Return the [X, Y] coordinate for the center point of the cell that contains the specified text.  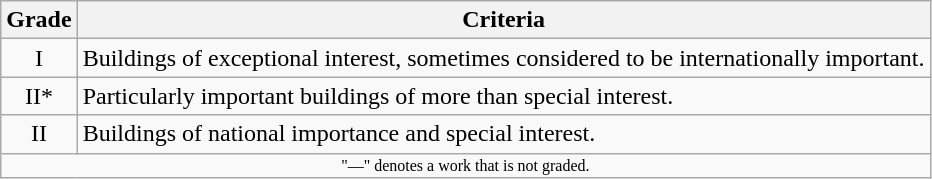
I [39, 58]
Buildings of exceptional interest, sometimes considered to be internationally important. [504, 58]
"—" denotes a work that is not graded. [466, 165]
Criteria [504, 20]
Buildings of national importance and special interest. [504, 134]
II* [39, 96]
Grade [39, 20]
II [39, 134]
Particularly important buildings of more than special interest. [504, 96]
